Pinpoint the cell where the given text exists, returning its (X, Y) midpoint coordinate. 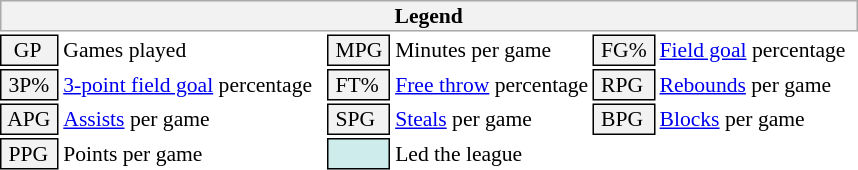
Free throw percentage (492, 85)
Field goal percentage (758, 50)
Steals per game (492, 120)
FT% (359, 85)
GP (30, 50)
3-point field goal percentage (193, 85)
3P% (30, 85)
Legend (428, 16)
Blocks per game (758, 120)
Minutes per game (492, 50)
MPG (359, 50)
BPG (624, 120)
PPG (30, 154)
Led the league (492, 154)
Games played (193, 50)
SPG (359, 120)
Rebounds per game (758, 85)
Points per game (193, 154)
RPG (624, 85)
APG (30, 120)
Assists per game (193, 120)
FG% (624, 50)
